Locate the cell with the specified text and output its (X, Y) center coordinate. 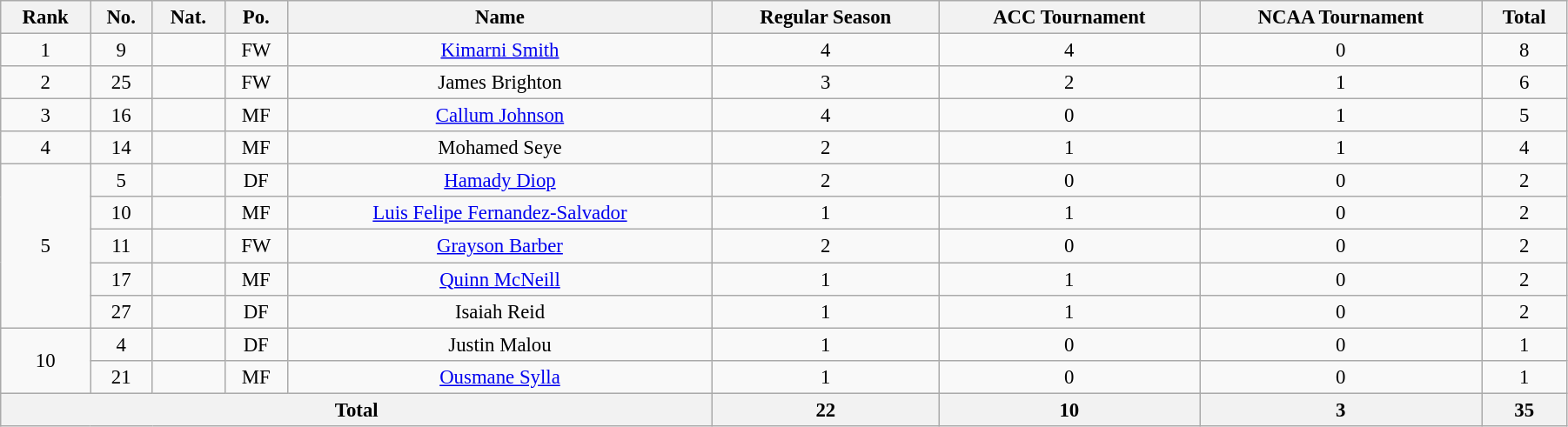
Kimarni Smith (499, 50)
25 (122, 83)
Quinn McNeill (499, 279)
ACC Tournament (1069, 17)
27 (122, 311)
14 (122, 148)
Ousmane Sylla (499, 377)
11 (122, 246)
Nat. (188, 17)
Rank (45, 17)
Callum Johnson (499, 116)
NCAA Tournament (1341, 17)
6 (1524, 83)
9 (122, 50)
16 (122, 116)
James Brighton (499, 83)
17 (122, 279)
Isaiah Reid (499, 311)
Grayson Barber (499, 246)
Po. (256, 17)
22 (826, 410)
Luis Felipe Fernandez-Salvador (499, 213)
21 (122, 377)
Mohamed Seye (499, 148)
8 (1524, 50)
Justin Malou (499, 344)
Regular Season (826, 17)
No. (122, 17)
Name (499, 17)
35 (1524, 410)
Hamady Diop (499, 181)
